Determine the (x, y) coordinate at the center of the cell enclosing the given text.  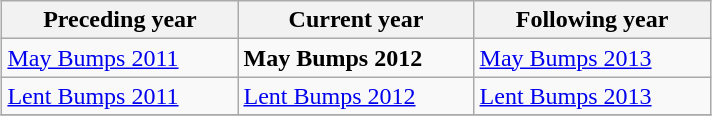
Lent Bumps 2013 (592, 96)
May Bumps 2011 (120, 58)
Lent Bumps 2012 (356, 96)
Lent Bumps 2011 (120, 96)
Preceding year (120, 20)
Current year (356, 20)
Following year (592, 20)
May Bumps 2013 (592, 58)
May Bumps 2012 (356, 58)
